Pinpoint the cell where the given text exists, returning its (X, Y) midpoint coordinate. 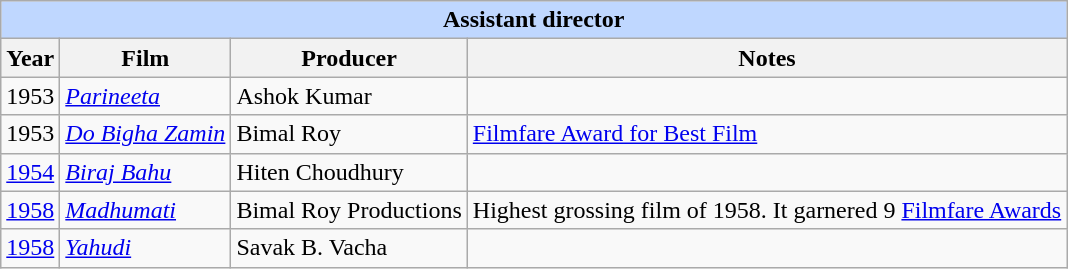
Notes (766, 58)
Producer (349, 58)
Savak B. Vacha (349, 248)
Highest grossing film of 1958. It garnered 9 Filmfare Awards (766, 210)
Yahudi (146, 248)
Madhumati (146, 210)
Film (146, 58)
Biraj Bahu (146, 172)
Assistant director (534, 20)
Hiten Choudhury (349, 172)
Bimal Roy Productions (349, 210)
Parineeta (146, 96)
Bimal Roy (349, 134)
Ashok Kumar (349, 96)
Filmfare Award for Best Film (766, 134)
Do Bigha Zamin (146, 134)
1954 (30, 172)
Year (30, 58)
